Return (x, y) of the center of cell containing provided text 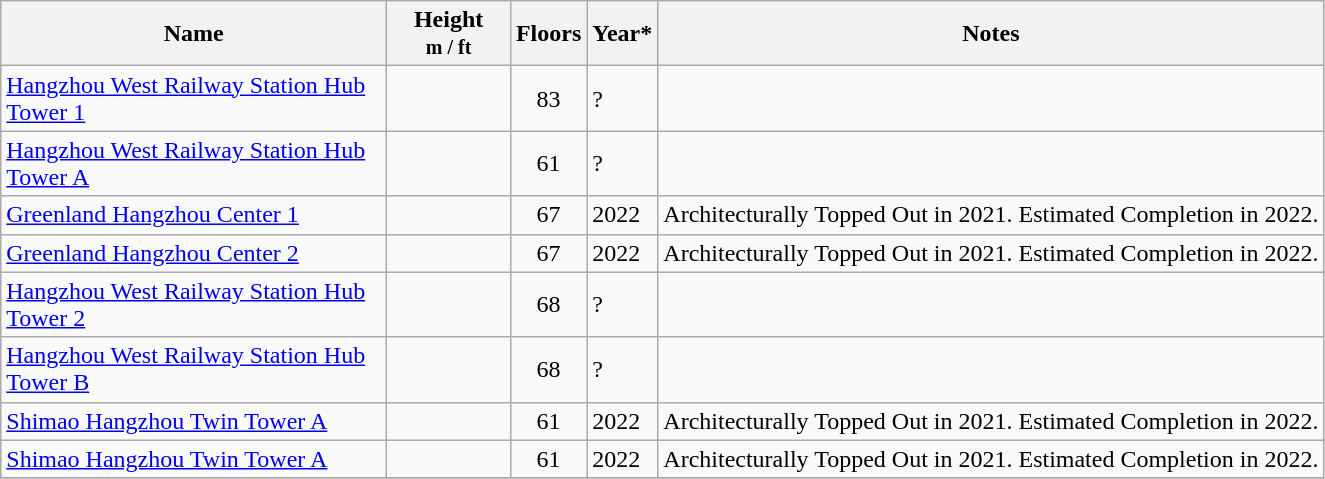
Hangzhou West Railway Station Hub Tower 1 (194, 98)
Year* (622, 34)
Hangzhou West Railway Station Hub Tower 2 (194, 304)
Hangzhou West Railway Station Hub Tower A (194, 164)
Notes (991, 34)
Heightm / ft (449, 34)
Hangzhou West Railway Station Hub Tower B (194, 370)
Name (194, 34)
Floors (548, 34)
83 (548, 98)
Greenland Hangzhou Center 2 (194, 253)
Greenland Hangzhou Center 1 (194, 215)
